Determine the (X, Y) coordinate at the center of the cell enclosing the given text.  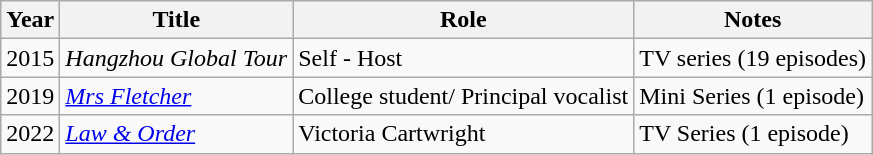
TV series (19 episodes) (753, 58)
Victoria Cartwright (464, 134)
TV Series (1 episode) (753, 134)
Mini Series (1 episode) (753, 96)
Title (176, 20)
Hangzhou Global Tour (176, 58)
College student/ Principal vocalist (464, 96)
2019 (30, 96)
2015 (30, 58)
Self - Host (464, 58)
Notes (753, 20)
2022 (30, 134)
Role (464, 20)
Mrs Fletcher (176, 96)
Law & Order (176, 134)
Year (30, 20)
